Scan for the cell matching the given text and deliver its [X, Y] coordinate at center. 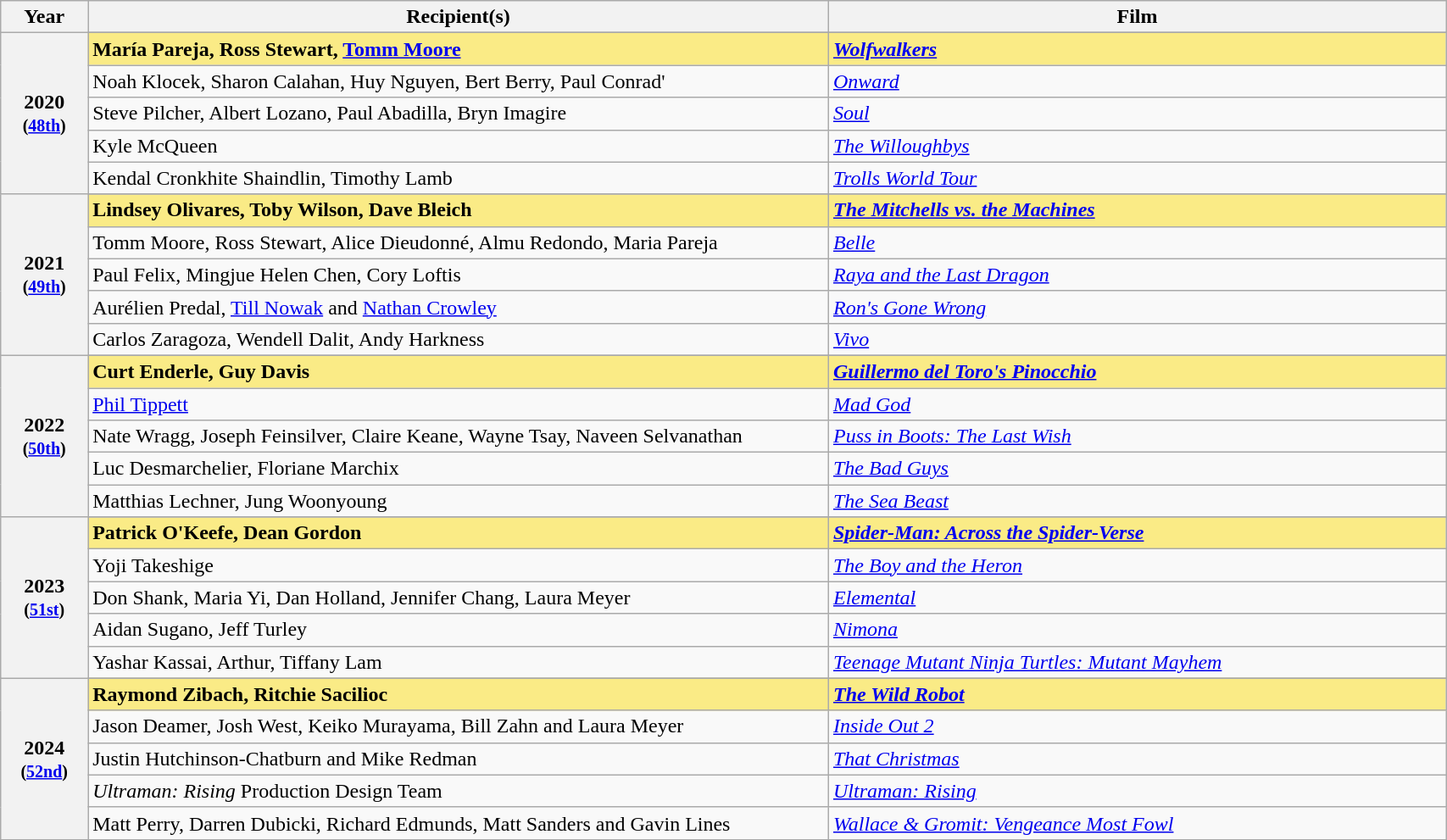
Aurélien Predal, Till Nowak and Nathan Crowley [459, 307]
Vivo [1137, 339]
Mad God [1137, 404]
Aidan Sugano, Jeff Turley [459, 630]
Don Shank, Maria Yi, Dan Holland, Jennifer Chang, Laura Meyer [459, 598]
Recipient(s) [459, 17]
Belle [1137, 242]
Tomm Moore, Ross Stewart, Alice Dieudonné, Almu Redondo, Maria Pareja [459, 242]
Inside Out 2 [1137, 726]
The Sea Beast [1137, 501]
Yashar Kassai, Arthur, Tiffany Lam [459, 662]
Yoji Takeshige [459, 565]
Elemental [1137, 598]
Guillermo del Toro's Pinocchio [1137, 371]
Carlos Zaragoza, Wendell Dalit, Andy Harkness [459, 339]
Wallace & Gromit: Vengeance Most Fowl [1137, 823]
Luc Desmarchelier, Floriane Marchix [459, 469]
Nate Wragg, Joseph Feinsilver, Claire Keane, Wayne Tsay, Naveen Selvanathan [459, 437]
María Pareja, Ross Stewart, Tomm Moore [459, 49]
2024 (52nd) [44, 759]
Matthias Lechner, Jung Woonyoung [459, 501]
Lindsey Olivares, Toby Wilson, Dave Bleich [459, 210]
Matt Perry, Darren Dubicki, Richard Edmunds, Matt Sanders and Gavin Lines [459, 823]
Ultraman: Rising [1137, 791]
Soul [1137, 114]
Onward [1137, 81]
2021 (49th) [44, 275]
Raymond Zibach, Ritchie Sacilioc [459, 694]
Ron's Gone Wrong [1137, 307]
2020 (48th) [44, 114]
The Mitchells vs. the Machines [1137, 210]
Justin Hutchinson-Chatburn and Mike Redman [459, 759]
Teenage Mutant Ninja Turtles: Mutant Mayhem [1137, 662]
2023 (51st) [44, 598]
Trolls World Tour [1137, 178]
Year [44, 17]
Film [1137, 17]
Spider-Man: Across the Spider-Verse [1137, 533]
The Boy and the Heron [1137, 565]
Nimona [1137, 630]
The Willoughbys [1137, 146]
Patrick O'Keefe, Dean Gordon [459, 533]
Kyle McQueen [459, 146]
Curt Enderle, Guy Davis [459, 371]
Wolfwalkers [1137, 49]
Puss in Boots: The Last Wish [1137, 437]
The Wild Robot [1137, 694]
Jason Deamer, Josh West, Keiko Murayama, Bill Zahn and Laura Meyer [459, 726]
That Christmas [1137, 759]
Steve Pilcher, Albert Lozano, Paul Abadilla, Bryn Imagire [459, 114]
2022 (50th) [44, 436]
The Bad Guys [1137, 469]
Phil Tippett [459, 404]
Kendal Cronkhite Shaindlin, Timothy Lamb [459, 178]
Raya and the Last Dragon [1137, 275]
Paul Felix, Mingjue Helen Chen, Cory Loftis [459, 275]
Noah Klocek, Sharon Calahan, Huy Nguyen, Bert Berry, Paul Conrad' [459, 81]
Ultraman: Rising Production Design Team [459, 791]
